Search for the cell housing the specified text and yield its (X, Y) center coordinate. 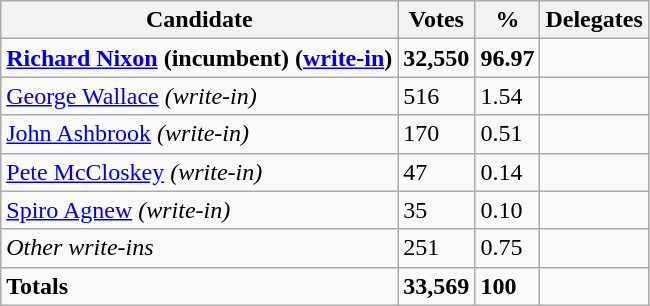
47 (436, 172)
251 (436, 248)
100 (508, 286)
1.54 (508, 96)
George Wallace (write-in) (200, 96)
Pete McCloskey (write-in) (200, 172)
96.97 (508, 58)
170 (436, 134)
0.10 (508, 210)
32,550 (436, 58)
John Ashbrook (write-in) (200, 134)
Candidate (200, 20)
Richard Nixon (incumbent) (write-in) (200, 58)
% (508, 20)
Votes (436, 20)
Delegates (594, 20)
33,569 (436, 286)
Other write-ins (200, 248)
35 (436, 210)
0.14 (508, 172)
Totals (200, 286)
Spiro Agnew (write-in) (200, 210)
0.51 (508, 134)
516 (436, 96)
0.75 (508, 248)
